Determine the (x, y) coordinate at the center of the cell enclosing the given text.  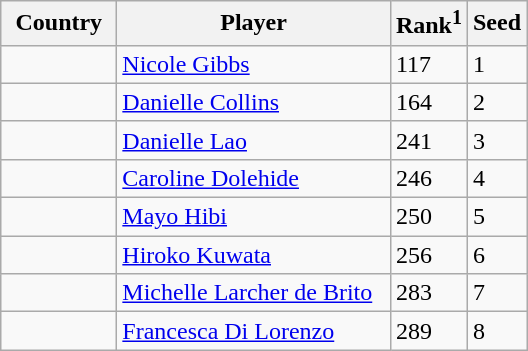
Danielle Collins (254, 102)
6 (496, 255)
Nicole Gibbs (254, 64)
Michelle Larcher de Brito (254, 293)
Country (59, 24)
2 (496, 102)
256 (428, 255)
5 (496, 217)
Seed (496, 24)
241 (428, 140)
3 (496, 140)
8 (496, 331)
117 (428, 64)
Mayo Hibi (254, 217)
246 (428, 178)
Danielle Lao (254, 140)
4 (496, 178)
Caroline Dolehide (254, 178)
283 (428, 293)
Rank1 (428, 24)
Player (254, 24)
1 (496, 64)
289 (428, 331)
7 (496, 293)
250 (428, 217)
Hiroko Kuwata (254, 255)
164 (428, 102)
Francesca Di Lorenzo (254, 331)
